Scan for the cell matching the given text and deliver its [x, y] coordinate at center. 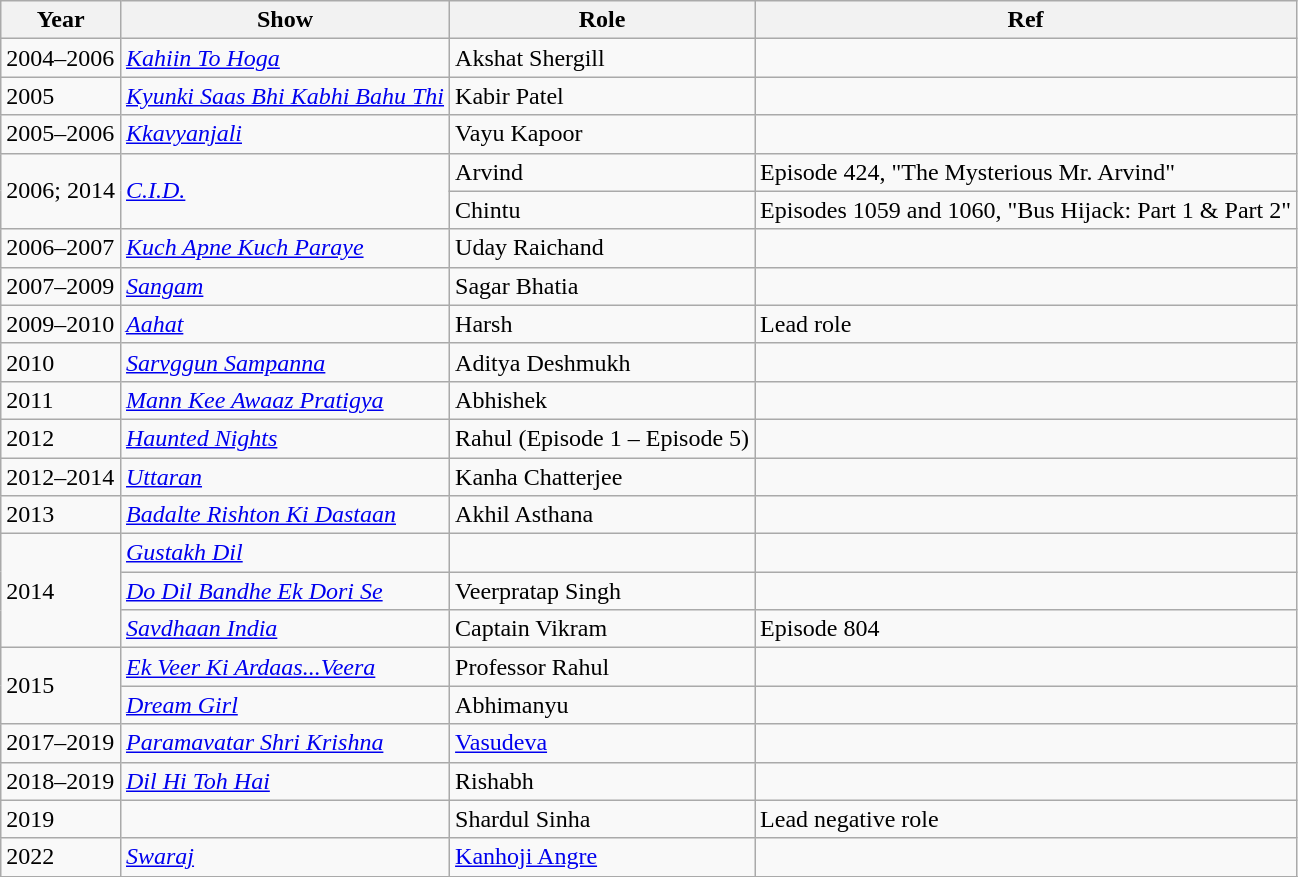
Badalte Rishton Ki Dastaan [284, 515]
Savdhaan India [284, 629]
2004–2006 [61, 58]
Role [602, 20]
2012 [61, 438]
Episodes 1059 and 1060, "Bus Hijack: Part 1 & Part 2" [1026, 210]
Kanha Chatterjee [602, 477]
Sagar Bhatia [602, 286]
Sangam [284, 286]
2010 [61, 362]
Kyunki Saas Bhi Kabhi Bahu Thi [284, 96]
2007–2009 [61, 286]
Vayu Kapoor [602, 134]
Gustakh Dil [284, 553]
Abhimanyu [602, 705]
2006; 2014 [61, 191]
Arvind [602, 172]
Haunted Nights [284, 438]
2015 [61, 686]
Vasudeva [602, 743]
Shardul Sinha [602, 819]
Chintu [602, 210]
Professor Rahul [602, 667]
2005–2006 [61, 134]
Year [61, 20]
Uday Raichand [602, 248]
Akshat Shergill [602, 58]
Paramavatar Shri Krishna [284, 743]
Abhishek [602, 400]
Aahat [284, 324]
Episode 804 [1026, 629]
Show [284, 20]
Swaraj [284, 857]
Aditya Deshmukh [602, 362]
2006–2007 [61, 248]
Captain Vikram [602, 629]
2017–2019 [61, 743]
Lead role [1026, 324]
2018–2019 [61, 781]
Akhil Asthana [602, 515]
C.I.D. [284, 191]
Rishabh [602, 781]
Lead negative role [1026, 819]
Ref [1026, 20]
Dil Hi Toh Hai [284, 781]
2019 [61, 819]
Kkavyanjali [284, 134]
2022 [61, 857]
Uttaran [284, 477]
Do Dil Bandhe Ek Dori Se [284, 591]
Kuch Apne Kuch Paraye [284, 248]
2005 [61, 96]
Sarvggun Sampanna [284, 362]
2009–2010 [61, 324]
Episode 424, "The Mysterious Mr. Arvind" [1026, 172]
Kabir Patel [602, 96]
Rahul (Episode 1 – Episode 5) [602, 438]
Mann Kee Awaaz Pratigya [284, 400]
Kahiin To Hoga [284, 58]
2014 [61, 591]
2012–2014 [61, 477]
Veerpratap Singh [602, 591]
Kanhoji Angre [602, 857]
2011 [61, 400]
Dream Girl [284, 705]
Harsh [602, 324]
2013 [61, 515]
Ek Veer Ki Ardaas...Veera [284, 667]
